Output the [X, Y] coordinate of the center of the cell containing the given text.  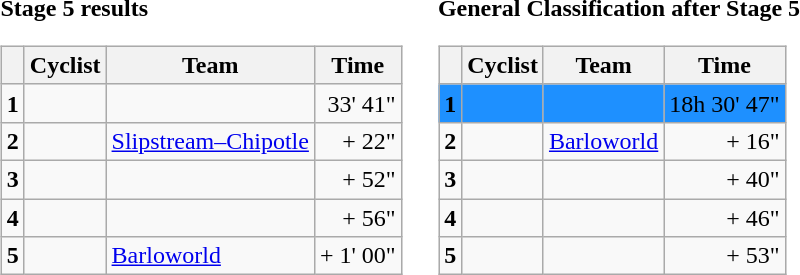
+ 22" [358, 141]
+ 1' 00" [358, 256]
33' 41" [358, 103]
+ 16" [724, 141]
+ 52" [358, 179]
+ 56" [358, 217]
+ 53" [724, 256]
18h 30' 47" [724, 103]
+ 40" [724, 179]
+ 46" [724, 217]
Slipstream–Chipotle [210, 141]
